From the cell containing the given text, extract its center point as (X, Y) coordinate. 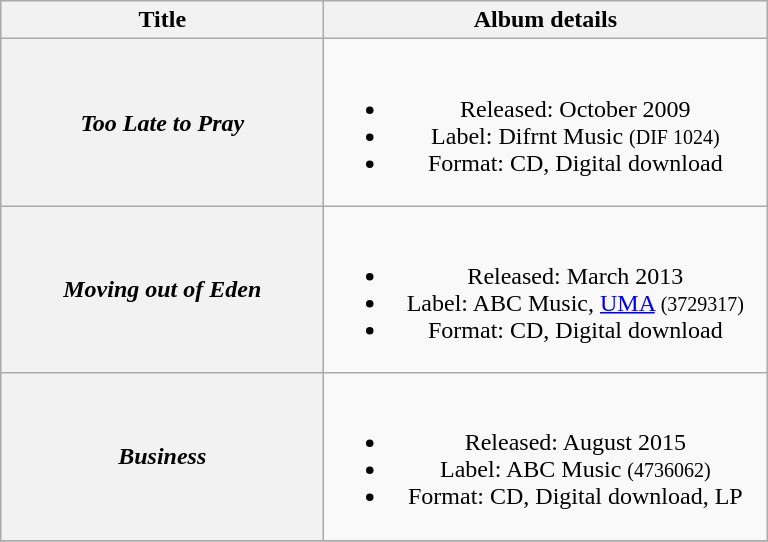
Released: August 2015Label: ABC Music (4736062)Format: CD, Digital download, LP (546, 456)
Released: March 2013Label: ABC Music, UMA (3729317)Format: CD, Digital download (546, 290)
Business (162, 456)
Title (162, 20)
Released: October 2009Label: Difrnt Music (DIF 1024)Format: CD, Digital download (546, 122)
Too Late to Pray (162, 122)
Moving out of Eden (162, 290)
Album details (546, 20)
